Return (x, y) of the center of cell containing provided text 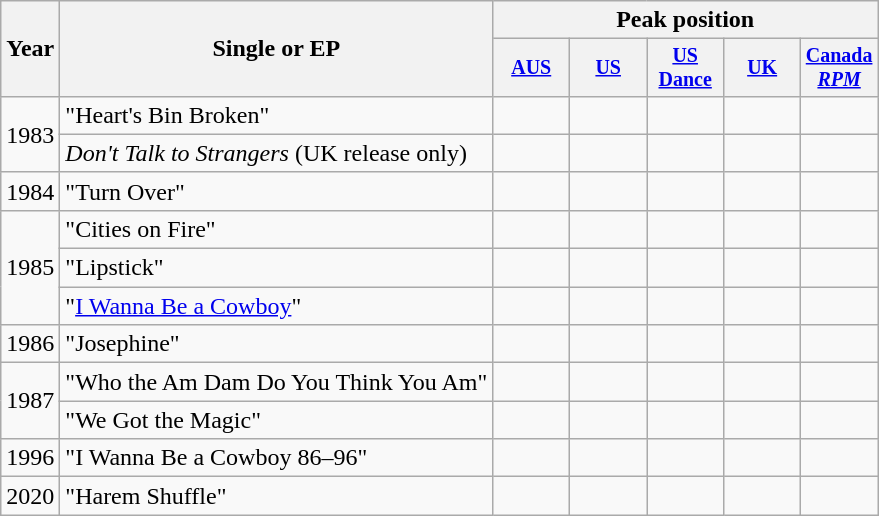
1987 (30, 401)
US Dance (686, 68)
Single or EP (276, 49)
Peak position (686, 20)
1985 (30, 267)
"Who the Am Dam Do You Think You Am" (276, 382)
2020 (30, 496)
"Cities on Fire" (276, 229)
1983 (30, 134)
"We Got the Magic" (276, 420)
"I Wanna Be a Cowboy 86–96" (276, 458)
"Heart's Bin Broken" (276, 115)
AUS (532, 68)
Don't Talk to Strangers (UK release only) (276, 153)
1986 (30, 344)
Year (30, 49)
"I Wanna Be a Cowboy" (276, 306)
Canada RPM (840, 68)
"Turn Over" (276, 191)
"Lipstick" (276, 268)
"Josephine" (276, 344)
1996 (30, 458)
1984 (30, 191)
UK (762, 68)
"Harem Shuffle" (276, 496)
US (608, 68)
